Locate the cell with the specified text and output its [x, y] center coordinate. 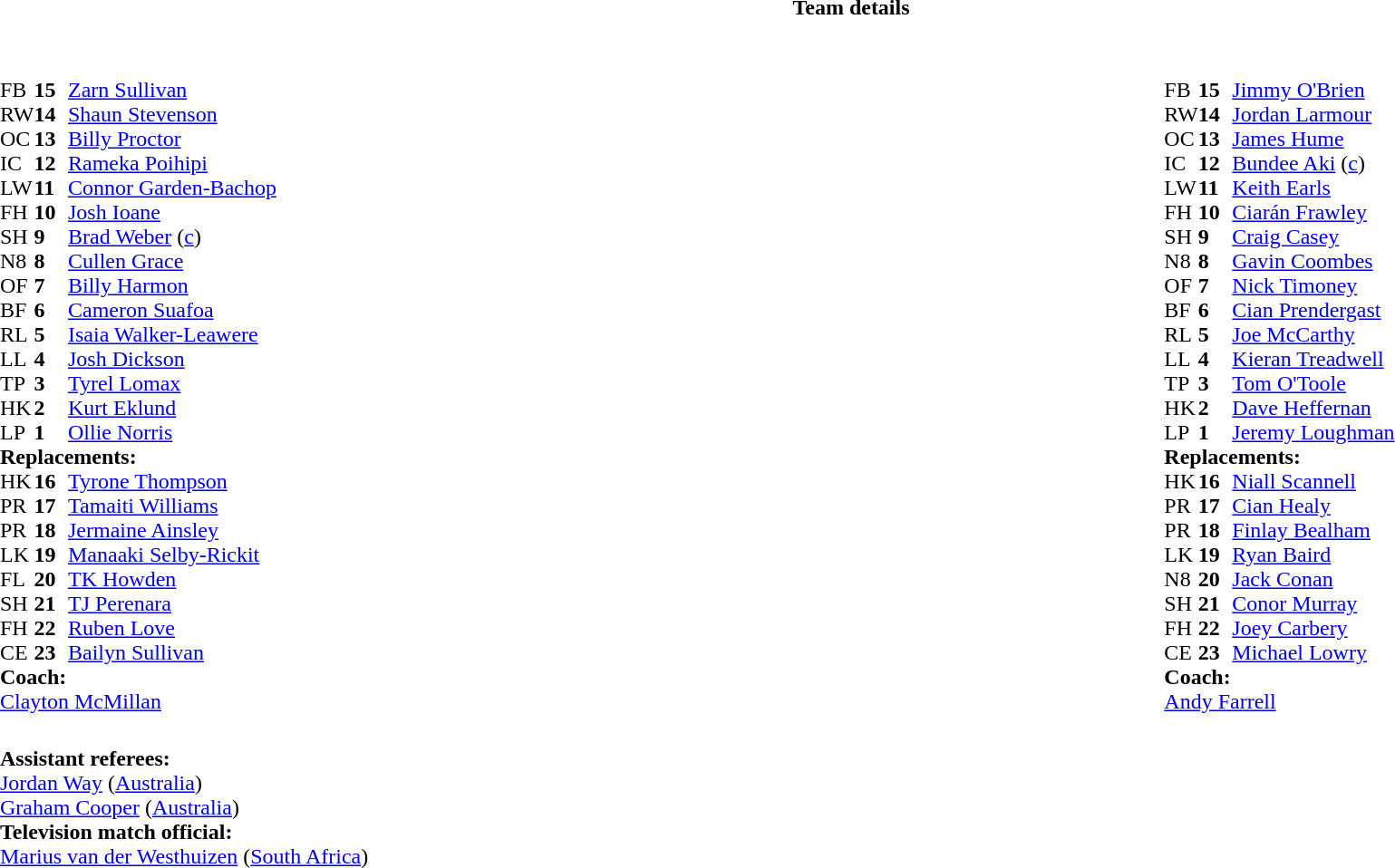
Kurt Eklund [172, 408]
Conor Murray [1313, 603]
Ollie Norris [172, 433]
Cian Prendergast [1313, 310]
Michael Lowry [1313, 652]
Clayton McMillan [138, 701]
Josh Ioane [172, 212]
Zarn Sullivan [172, 91]
Cullen Grace [172, 261]
FL [17, 580]
Tyrel Lomax [172, 384]
TK Howden [172, 580]
Isaia Walker-Leawere [172, 335]
Cian Healy [1313, 506]
Ruben Love [172, 629]
Tom O'Toole [1313, 384]
Josh Dickson [172, 359]
TJ Perenara [172, 603]
Billy Harmon [172, 286]
Tyrone Thompson [172, 482]
Jermaine Ainsley [172, 531]
Jordan Larmour [1313, 114]
Keith Earls [1313, 188]
Joey Carbery [1313, 629]
Manaaki Selby-Rickit [172, 555]
Jimmy O'Brien [1313, 91]
Ciarán Frawley [1313, 212]
Nick Timoney [1313, 286]
Niall Scannell [1313, 482]
Craig Casey [1313, 237]
Jack Conan [1313, 580]
Bundee Aki (c) [1313, 163]
Finlay Bealham [1313, 531]
Connor Garden-Bachop [172, 188]
Dave Heffernan [1313, 408]
Billy Proctor [172, 140]
Kieran Treadwell [1313, 359]
Shaun Stevenson [172, 114]
Andy Farrell [1279, 701]
Brad Weber (c) [172, 237]
Gavin Coombes [1313, 261]
Cameron Suafoa [172, 310]
Bailyn Sullivan [172, 652]
James Hume [1313, 140]
Tamaiti Williams [172, 506]
Rameka Poihipi [172, 163]
Joe McCarthy [1313, 335]
Ryan Baird [1313, 555]
Jeremy Loughman [1313, 433]
